Identify which cell holds the provided text, then report its [x, y] central coordinate. 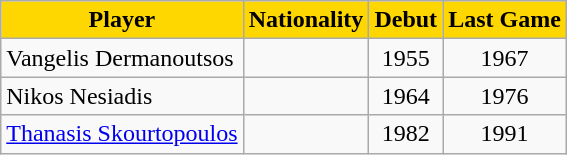
1955 [406, 58]
1964 [406, 96]
1991 [505, 134]
Nationality [306, 20]
Debut [406, 20]
Thanasis Skourtopoulos [122, 134]
Last Game [505, 20]
Player [122, 20]
Nikos Nesiadis [122, 96]
1976 [505, 96]
1982 [406, 134]
Vangelis Dermanoutsos [122, 58]
1967 [505, 58]
